For the text-containing cell, return its midpoint in (x, y) coordinate format. 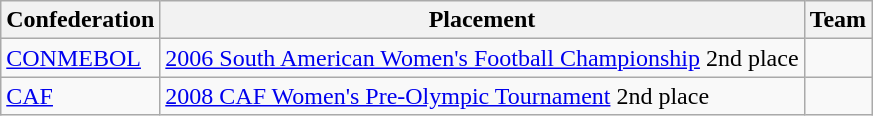
Placement (482, 20)
2006 South American Women's Football Championship 2nd place (482, 58)
Confederation (80, 20)
CAF (80, 96)
CONMEBOL (80, 58)
2008 CAF Women's Pre-Olympic Tournament 2nd place (482, 96)
Team (838, 20)
